Find where the given text appears and provide that cell's center as [X, Y] coordinate. 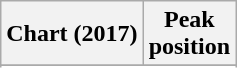
Chart (2017) [72, 34]
Peak position [189, 34]
